Capture the cell that displays the provided text and extract its [X, Y] central coordinate. 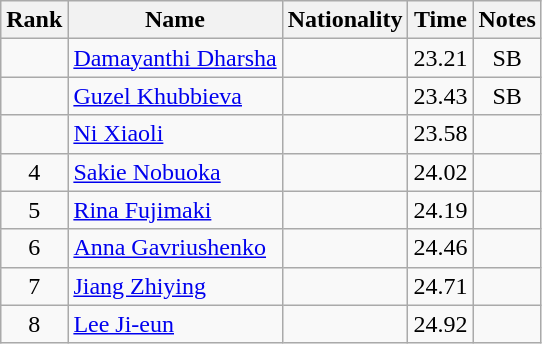
Nationality [345, 20]
Ni Xiaoli [175, 134]
Jiang Zhiying [175, 286]
Name [175, 20]
23.43 [440, 96]
6 [34, 248]
24.46 [440, 248]
4 [34, 172]
24.92 [440, 324]
24.19 [440, 210]
Guzel Khubbieva [175, 96]
7 [34, 286]
Anna Gavriushenko [175, 248]
Time [440, 20]
23.58 [440, 134]
Rina Fujimaki [175, 210]
Rank [34, 20]
8 [34, 324]
Damayanthi Dharsha [175, 58]
23.21 [440, 58]
Lee Ji-eun [175, 324]
5 [34, 210]
24.71 [440, 286]
Sakie Nobuoka [175, 172]
Notes [507, 20]
24.02 [440, 172]
